Detect which cell encompasses the target text, then output its (x, y) center coordinate. 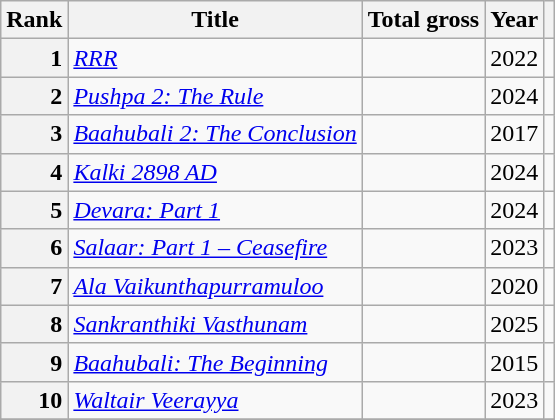
Rank (34, 20)
2022 (514, 58)
Title (215, 20)
2015 (514, 362)
2025 (514, 324)
Devara: Part 1 (215, 210)
6 (34, 248)
2020 (514, 286)
Salaar: Part 1 – Ceasefire (215, 248)
Kalki 2898 AD (215, 172)
Sankranthiki Vasthunam (215, 324)
9 (34, 362)
Pushpa 2: The Rule (215, 96)
Waltair Veerayya (215, 400)
2017 (514, 134)
2 (34, 96)
1 (34, 58)
Baahubali: The Beginning (215, 362)
Baahubali 2: The Conclusion (215, 134)
8 (34, 324)
Year (514, 20)
5 (34, 210)
10 (34, 400)
4 (34, 172)
RRR (215, 58)
Ala Vaikunthapurramuloo (215, 286)
3 (34, 134)
7 (34, 286)
Total gross (423, 20)
